From the cell containing the given text, extract its center point as [x, y] coordinate. 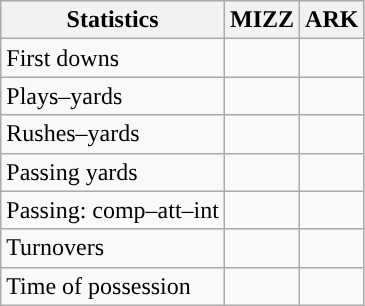
ARK [332, 20]
Turnovers [113, 248]
Time of possession [113, 286]
MIZZ [262, 20]
Passing yards [113, 172]
First downs [113, 58]
Plays–yards [113, 96]
Rushes–yards [113, 134]
Statistics [113, 20]
Passing: comp–att–int [113, 210]
